Detect which cell encompasses the target text, then output its [x, y] center coordinate. 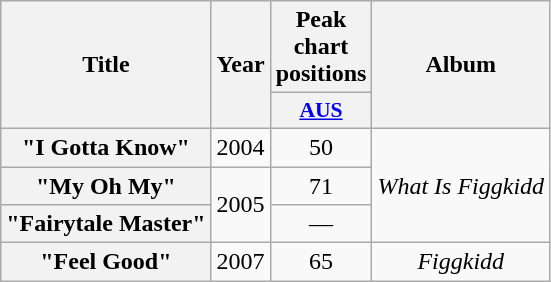
What Is Figgkidd [461, 185]
"Feel Good" [106, 262]
Album [461, 65]
— [321, 224]
50 [321, 147]
65 [321, 262]
AUS [321, 111]
71 [321, 185]
Figgkidd [461, 262]
"My Oh My" [106, 185]
Title [106, 65]
2005 [240, 204]
Year [240, 65]
2004 [240, 147]
"I Gotta Know" [106, 147]
Peak chart positions [321, 47]
2007 [240, 262]
"Fairytale Master" [106, 224]
